Return the [X, Y] coordinate for the center point of the cell that contains the specified text.  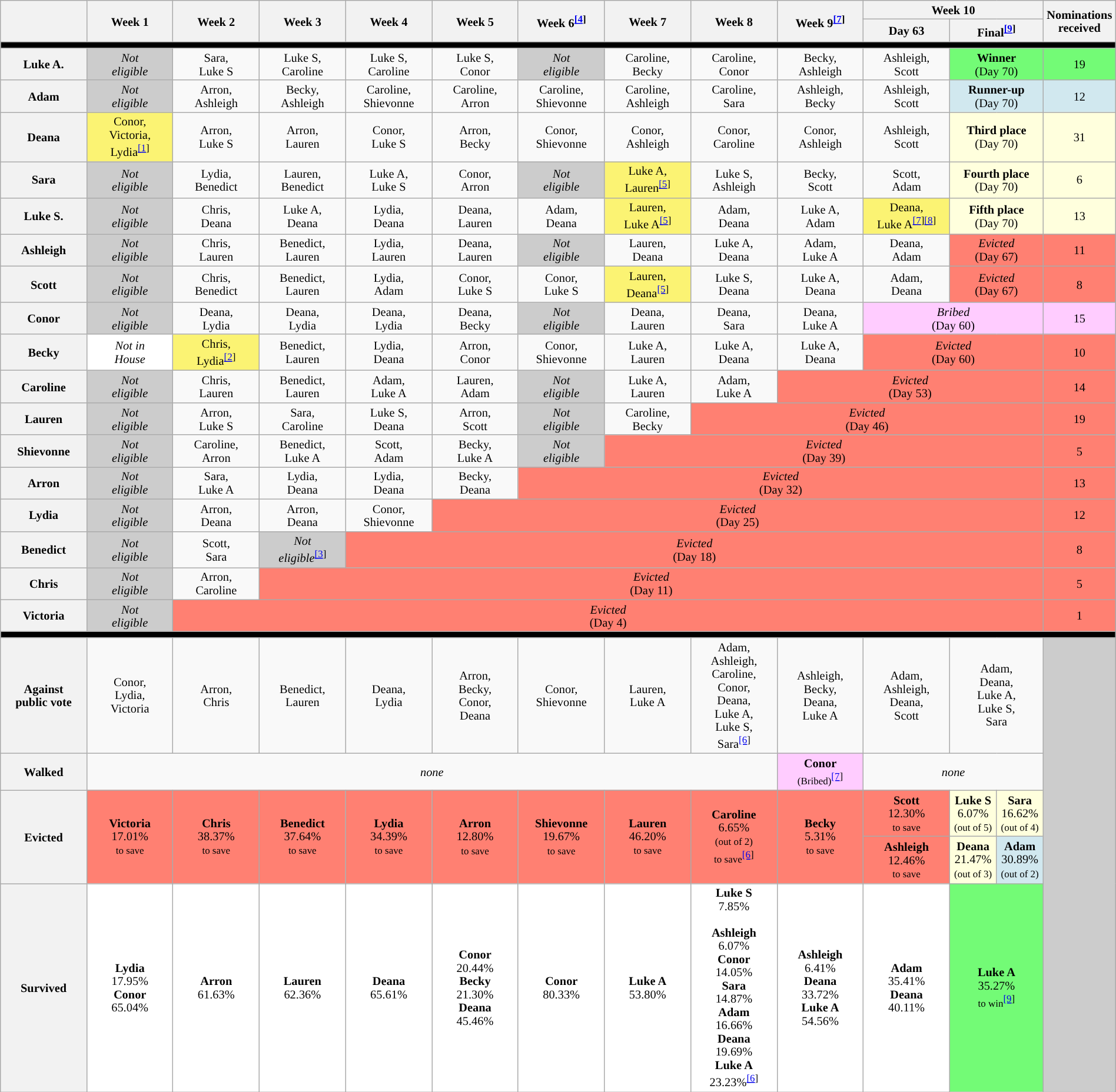
Conor,Caroline [735, 136]
Arron,Becky [476, 136]
Not inHouse [129, 352]
Luke A35.27%to win[9] [996, 987]
Bribed(Day 60) [954, 318]
Arron,Caroline [217, 584]
Sara,Luke A [217, 482]
Caroline [44, 387]
Week 9[7] [821, 21]
Survived [44, 987]
Scott [44, 284]
Luke S,Conor [476, 64]
Lydia17.95%Conor65.04% [129, 987]
Arron [44, 482]
Arron,Conor [476, 352]
Benedict37.64%to save [303, 837]
Fifth place(Day 70) [996, 215]
Shievonne19.67%to save [562, 837]
Deana,Adam [906, 249]
10 [1080, 352]
Arron,Becky,Conor,Deana [476, 695]
Arron,Scott [476, 419]
Evicted(Day 11) [652, 584]
Luke A. [44, 64]
Victoria17.01%to save [129, 837]
Chris38.37%to save [217, 837]
Week 2 [217, 21]
Scott12.30%to save [906, 813]
Conor,Arron [476, 179]
Lydia34.39%to save [388, 837]
Luke S7.85%Ashleigh6.07%Conor14.05%Sara14.87%Adam16.66%Deana19.69%Luke A23.23%[6] [735, 987]
Becky,Deana [476, 482]
Ashleigh [44, 249]
Week 1 [129, 21]
Lauren [44, 419]
Winner(Day 70) [996, 64]
Luke S. [44, 215]
Benedict [44, 550]
Luke S,Ashleigh [735, 179]
Deana,Sara [735, 318]
Lauren62.36% [303, 987]
Becky [44, 352]
Luke S6.07%(out of 5) [973, 813]
Week 3 [303, 21]
Chris,Deana [217, 215]
Chris [44, 584]
Week 8 [735, 21]
Adam35.41%Deana40.11% [906, 987]
Conor,Lydia,Victoria [129, 695]
Week 6[4] [562, 21]
Day 63 [906, 31]
Luke A,Luke S [388, 179]
Conor20.44%Becky21.30%Deana45.46% [476, 987]
Week 10 [954, 9]
Evicted(Day 4) [608, 615]
Sara16.62%(out of 4) [1020, 813]
Lydia,Benedict [217, 179]
Lauren,Adam [476, 387]
Deana [44, 136]
Lauren,Deana[5] [647, 284]
Arron,Lauren [303, 136]
Chris,Lydia[2] [217, 352]
Lauren,Deana [647, 249]
Adam,Deana,Luke A,Luke S,Sara [996, 695]
Deana,Luke A [821, 318]
15 [1080, 318]
Runner-up(Day 70) [996, 96]
Luke A,Lauren[5] [647, 179]
Scott,Sara [217, 550]
Againstpublic vote [44, 695]
Becky5.31%to save [821, 837]
Deana,Becky [476, 318]
31 [1080, 136]
Fourth place(Day 70) [996, 179]
Conor (Bribed)[7] [821, 772]
Caroline,Sara [735, 96]
Week 4 [388, 21]
Adam,Ashleigh,Deana,Scott [906, 695]
Third place(Day 70) [996, 136]
Caroline6.65%(out of 2)to save[6] [735, 837]
Evicted(Day 25) [738, 515]
Conor [44, 318]
Ashleigh6.41%Deana33.72%Luke A54.56% [821, 987]
Arron,Ashleigh [217, 96]
1 [1080, 615]
Becky,Scott [821, 179]
Caroline,Ashleigh [647, 96]
Nominationsreceived [1080, 21]
Ashleigh,Becky [821, 96]
Conor,Victoria,Lydia[1] [129, 136]
Luke A53.80% [647, 987]
Sara,Luke S [217, 64]
Lauren,Luke A[5] [647, 215]
Lauren,Benedict [303, 179]
Deana21.47%(out of 3) [973, 860]
Arron61.63% [217, 987]
Deana,Luke A[7][8] [906, 215]
Evicted [44, 837]
Noteligible[3] [303, 550]
Ashleigh,Becky,Deana,Luke A [821, 695]
Evicted(Day 46) [868, 419]
Evicted(Day 60) [954, 352]
Lydia [44, 515]
Deana65.61% [388, 987]
6 [1080, 179]
Shievonne [44, 451]
Sara,Caroline [303, 419]
Benedict,Luke A [303, 451]
Lydia,Adam [388, 284]
Arron,Chris [217, 695]
Lydia,Lauren [388, 249]
Luke A,Adam [821, 215]
14 [1080, 387]
Final[9] [996, 31]
Adam [44, 96]
Becky,Luke A [476, 451]
Arron12.80%to save [476, 837]
11 [1080, 249]
Lauren,Luke A [647, 695]
Evicted(Day 53) [910, 387]
Adam30.89%(out of 2) [1020, 860]
Evicted(Day 18) [695, 550]
Conor80.33% [562, 987]
Evicted(Day 32) [780, 482]
Ashleigh12.46%to save [906, 860]
Week 7 [647, 21]
Adam,Ashleigh,Caroline,Conor,Deana,Luke A,Luke S,Sara[6] [735, 695]
Sara [44, 179]
Chris,Benedict [217, 284]
Week 5 [476, 21]
Evicted(Day 39) [824, 451]
Victoria [44, 615]
Walked [44, 772]
Lauren46.20%to save [647, 837]
Caroline,Conor [735, 64]
